Identify which cell holds the provided text, then report its (x, y) central coordinate. 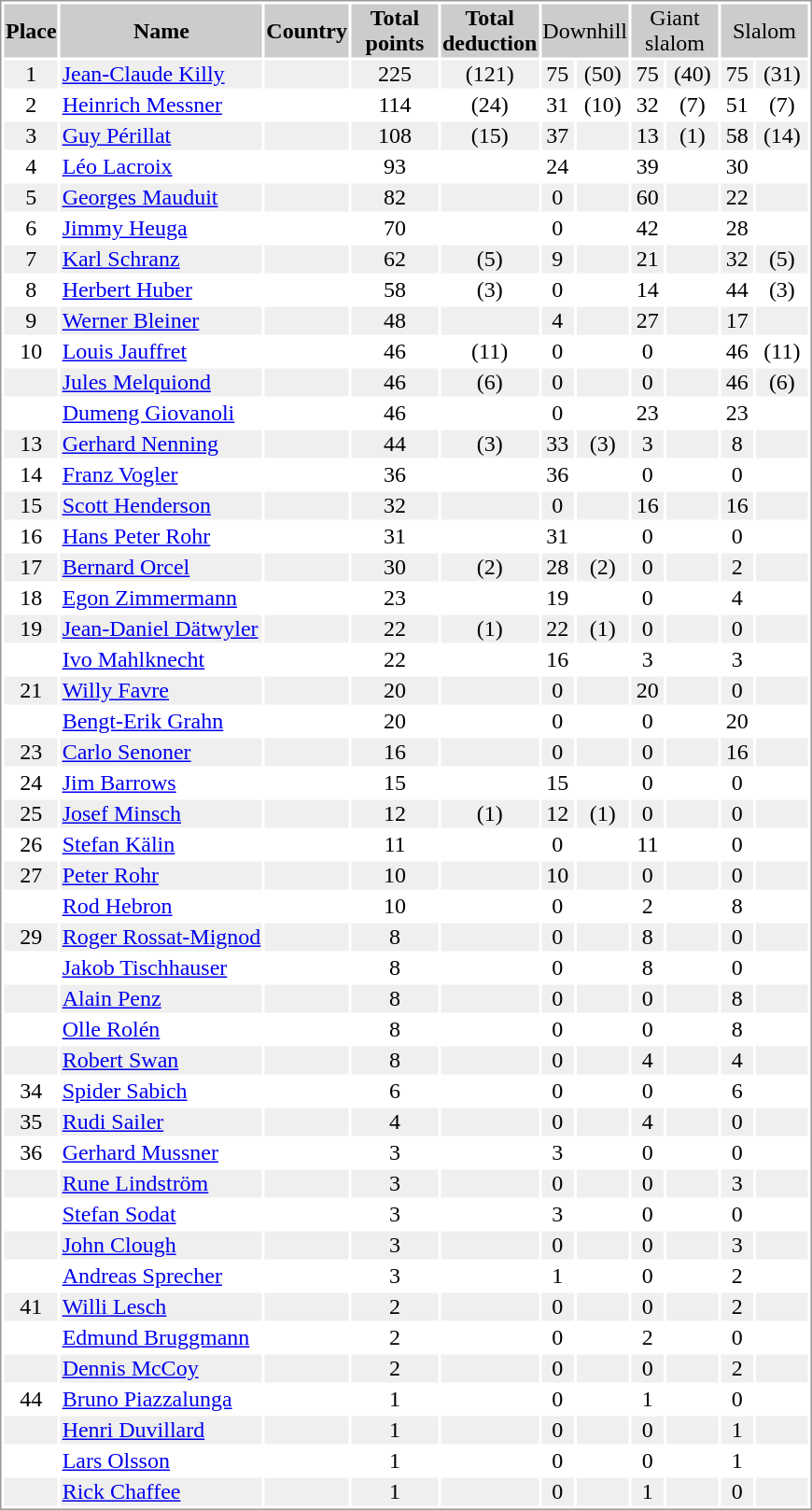
29 (31, 937)
Jean-Claude Killy (161, 74)
Country (307, 30)
Georges Mauduit (161, 197)
Rick Chaffee (161, 1491)
Giantslalom (676, 30)
(40) (693, 74)
Lars Olsson (161, 1461)
48 (394, 320)
33 (558, 444)
Roger Rossat-Mignod (161, 937)
42 (648, 229)
Franz Vogler (161, 475)
Jules Melquiond (161, 382)
Egon Zimmermann (161, 599)
Werner Bleiner (161, 320)
Bernard Orcel (161, 567)
Guy Périllat (161, 135)
225 (394, 74)
39 (648, 167)
Willy Favre (161, 690)
60 (648, 197)
37 (558, 135)
Rod Hebron (161, 907)
Alain Penz (161, 998)
Edmund Bruggmann (161, 1338)
Peter Rohr (161, 875)
35 (31, 1122)
Ivo Mahlknecht (161, 660)
Dennis McCoy (161, 1368)
Place (31, 30)
(10) (603, 106)
41 (31, 1306)
5 (31, 197)
Totaldeduction (489, 30)
108 (394, 135)
Herbert Huber (161, 290)
(31) (782, 74)
62 (394, 259)
Jean-Daniel Dätwyler (161, 628)
Karl Schranz (161, 259)
Gerhard Nenning (161, 444)
Henri Duvillard (161, 1430)
Louis Jauffret (161, 352)
Stefan Kälin (161, 845)
70 (394, 229)
(50) (603, 74)
82 (394, 197)
Jimmy Heuga (161, 229)
Rudi Sailer (161, 1122)
Gerhard Mussner (161, 1153)
Spider Sabich (161, 1092)
Robert Swan (161, 1060)
Bruno Piazzalunga (161, 1400)
Rune Lindström (161, 1183)
Carlo Senoner (161, 752)
Heinrich Messner (161, 106)
26 (31, 845)
34 (31, 1092)
Willi Lesch (161, 1306)
Jim Barrows (161, 783)
Totalpoints (394, 30)
(121) (489, 74)
(24) (489, 106)
(15) (489, 135)
Downhill (585, 30)
Bengt-Erik Grahn (161, 722)
Josef Minsch (161, 813)
Hans Peter Rohr (161, 537)
18 (31, 599)
114 (394, 106)
Olle Rolén (161, 1030)
Stefan Sodat (161, 1215)
Slalom (765, 30)
Andreas Sprecher (161, 1277)
93 (394, 167)
Jakob Tischhauser (161, 968)
(14) (782, 135)
Dumeng Giovanoli (161, 414)
7 (31, 259)
25 (31, 813)
Scott Henderson (161, 505)
Léo Lacroix (161, 167)
John Clough (161, 1245)
51 (737, 106)
Name (161, 30)
